Scan for the cell matching the given text and deliver its (X, Y) coordinate at center. 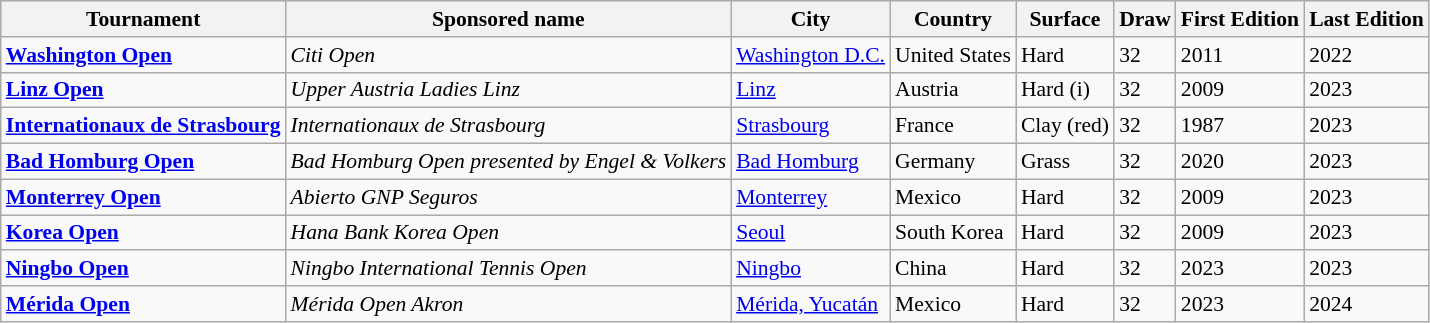
Mérida Open Akron (509, 304)
Mérida, Yucatán (810, 304)
Monterrey (810, 197)
Draw (1145, 19)
Bad Homburg Open presented by Engel & Volkers (509, 162)
Tournament (144, 19)
Austria (953, 90)
Mérida Open (144, 304)
China (953, 269)
Linz (810, 90)
France (953, 126)
Ningbo (810, 269)
Hard (i) (1065, 90)
Ningbo International Tennis Open (509, 269)
Sponsored name (509, 19)
Citi Open (509, 55)
Strasbourg (810, 126)
1987 (1240, 126)
Abierto GNP Seguros (509, 197)
South Korea (953, 233)
2011 (1240, 55)
2022 (1366, 55)
Surface (1065, 19)
2024 (1366, 304)
Clay (red) (1065, 126)
Washington D.C. (810, 55)
Monterrey Open (144, 197)
Korea Open (144, 233)
Linz Open (144, 90)
Washington Open (144, 55)
First Edition (1240, 19)
2020 (1240, 162)
City (810, 19)
Hana Bank Korea Open (509, 233)
Last Edition (1366, 19)
Ningbo Open (144, 269)
Bad Homburg Open (144, 162)
Bad Homburg (810, 162)
Seoul (810, 233)
Grass (1065, 162)
Upper Austria Ladies Linz (509, 90)
Germany (953, 162)
United States (953, 55)
Country (953, 19)
